Output the [X, Y] coordinate of the center of the cell containing the given text.  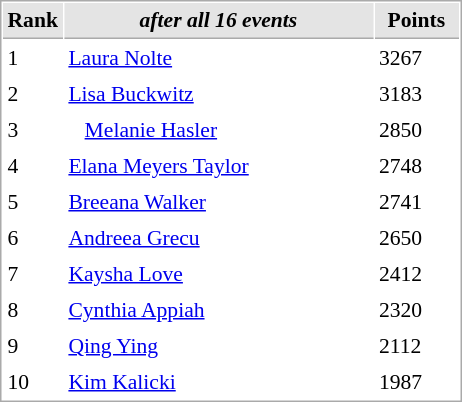
10 [32, 381]
1 [32, 57]
Breeana Walker [218, 201]
4 [32, 165]
Kaysha Love [218, 273]
3267 [416, 57]
2650 [416, 237]
7 [32, 273]
Andreea Grecu [218, 237]
2112 [416, 345]
2412 [416, 273]
Lisa Buckwitz [218, 93]
Qing Ying [218, 345]
9 [32, 345]
6 [32, 237]
5 [32, 201]
Points [416, 21]
3183 [416, 93]
2748 [416, 165]
1987 [416, 381]
2850 [416, 129]
Melanie Hasler [218, 129]
2741 [416, 201]
after all 16 events [218, 21]
Laura Nolte [218, 57]
2320 [416, 309]
3 [32, 129]
8 [32, 309]
2 [32, 93]
Kim Kalicki [218, 381]
Rank [32, 21]
Cynthia Appiah [218, 309]
Elana Meyers Taylor [218, 165]
